Capture the cell that displays the provided text and extract its [X, Y] central coordinate. 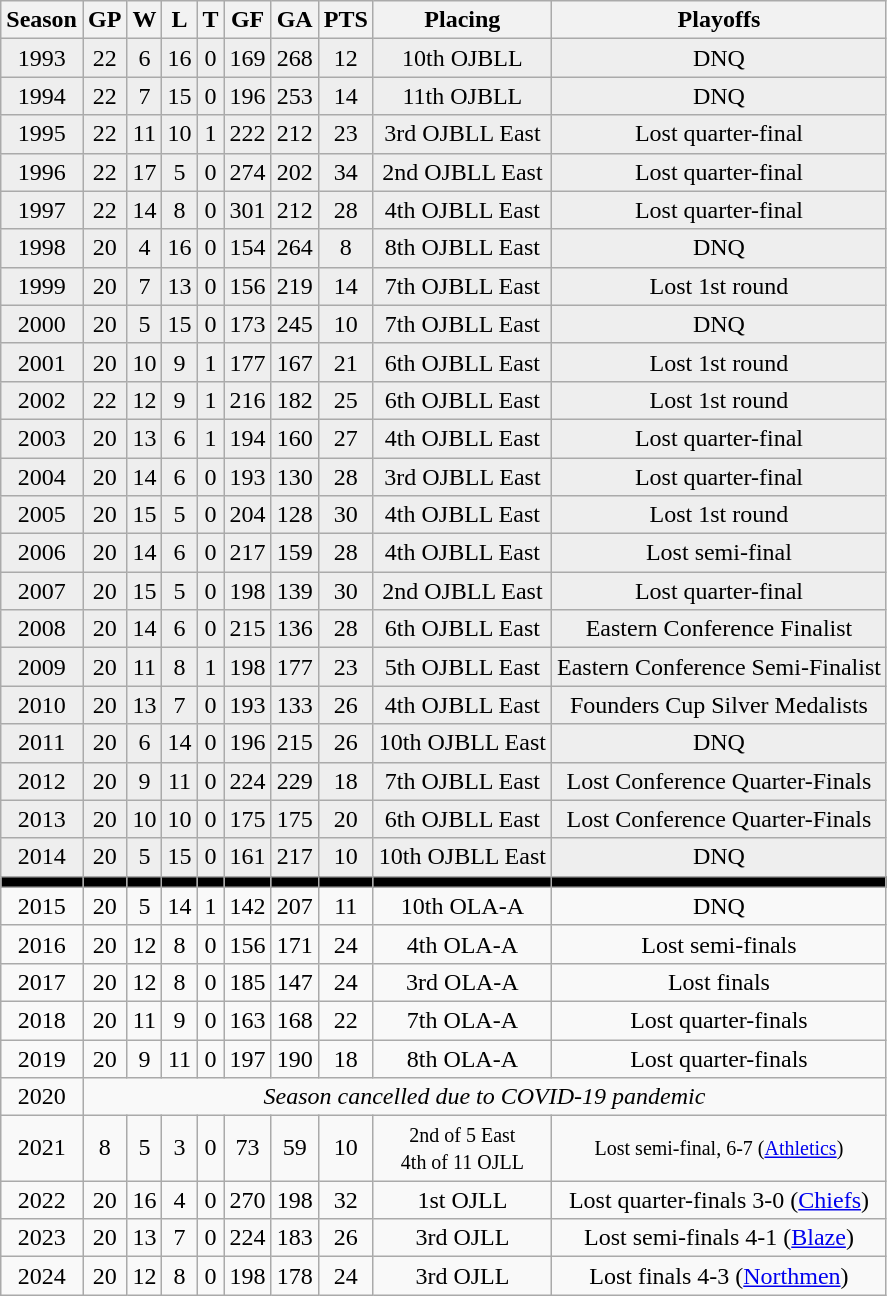
219 [294, 286]
1995 [42, 134]
Eastern Conference Finalist [718, 629]
2004 [42, 477]
10th OLA-A [462, 906]
4th OLA-A [462, 944]
Season cancelled due to COVID-19 pandemic [484, 1097]
3 [180, 1148]
2023 [42, 1238]
2016 [42, 944]
2015 [42, 906]
Lost finals 4-3 (Northmen) [718, 1276]
274 [248, 172]
Lost semi-final [718, 553]
73 [248, 1148]
2019 [42, 1059]
301 [248, 210]
Eastern Conference Semi-Finalist [718, 667]
GF [248, 20]
161 [248, 857]
2009 [42, 667]
1997 [42, 210]
167 [294, 362]
Lost semi-final, 6-7 (Athletics) [718, 1148]
2022 [42, 1200]
10th OJBLL [462, 58]
178 [294, 1276]
Founders Cup Silver Medalists [718, 705]
2003 [42, 438]
T [210, 20]
1999 [42, 286]
32 [346, 1200]
8th OJBLL East [462, 248]
183 [294, 1238]
17 [144, 172]
142 [248, 906]
130 [294, 477]
27 [346, 438]
3rd OLA-A [462, 982]
2013 [42, 819]
1st OJLL [462, 1200]
147 [294, 982]
Lost semi-finals [718, 944]
2002 [42, 400]
168 [294, 1020]
229 [294, 781]
185 [248, 982]
270 [248, 1200]
245 [294, 324]
Placing [462, 20]
7th OLA-A [462, 1020]
2nd of 5 East4th of 11 OJLL [462, 1148]
2000 [42, 324]
216 [248, 400]
202 [294, 172]
197 [248, 1059]
128 [294, 515]
163 [248, 1020]
169 [248, 58]
1996 [42, 172]
173 [248, 324]
L [180, 20]
Lost finals [718, 982]
34 [346, 172]
8th OLA-A [462, 1059]
Lost semi-finals 4-1 (Blaze) [718, 1238]
2005 [42, 515]
2020 [42, 1097]
1998 [42, 248]
1993 [42, 58]
25 [346, 400]
171 [294, 944]
222 [248, 134]
W [144, 20]
133 [294, 705]
207 [294, 906]
PTS [346, 20]
2017 [42, 982]
190 [294, 1059]
2011 [42, 743]
268 [294, 58]
11th OJBLL [462, 96]
2001 [42, 362]
2012 [42, 781]
2006 [42, 553]
5th OJBLL East [462, 667]
21 [346, 362]
2007 [42, 591]
2014 [42, 857]
2010 [42, 705]
2008 [42, 629]
136 [294, 629]
59 [294, 1148]
204 [248, 515]
Season [42, 20]
Lost quarter-finals 3-0 (Chiefs) [718, 1200]
160 [294, 438]
2018 [42, 1020]
2024 [42, 1276]
Playoffs [718, 20]
159 [294, 553]
139 [294, 591]
GA [294, 20]
1994 [42, 96]
182 [294, 400]
194 [248, 438]
253 [294, 96]
GP [104, 20]
154 [248, 248]
264 [294, 248]
2021 [42, 1148]
